Return the [X, Y] coordinate for the center point of the cell that contains the specified text.  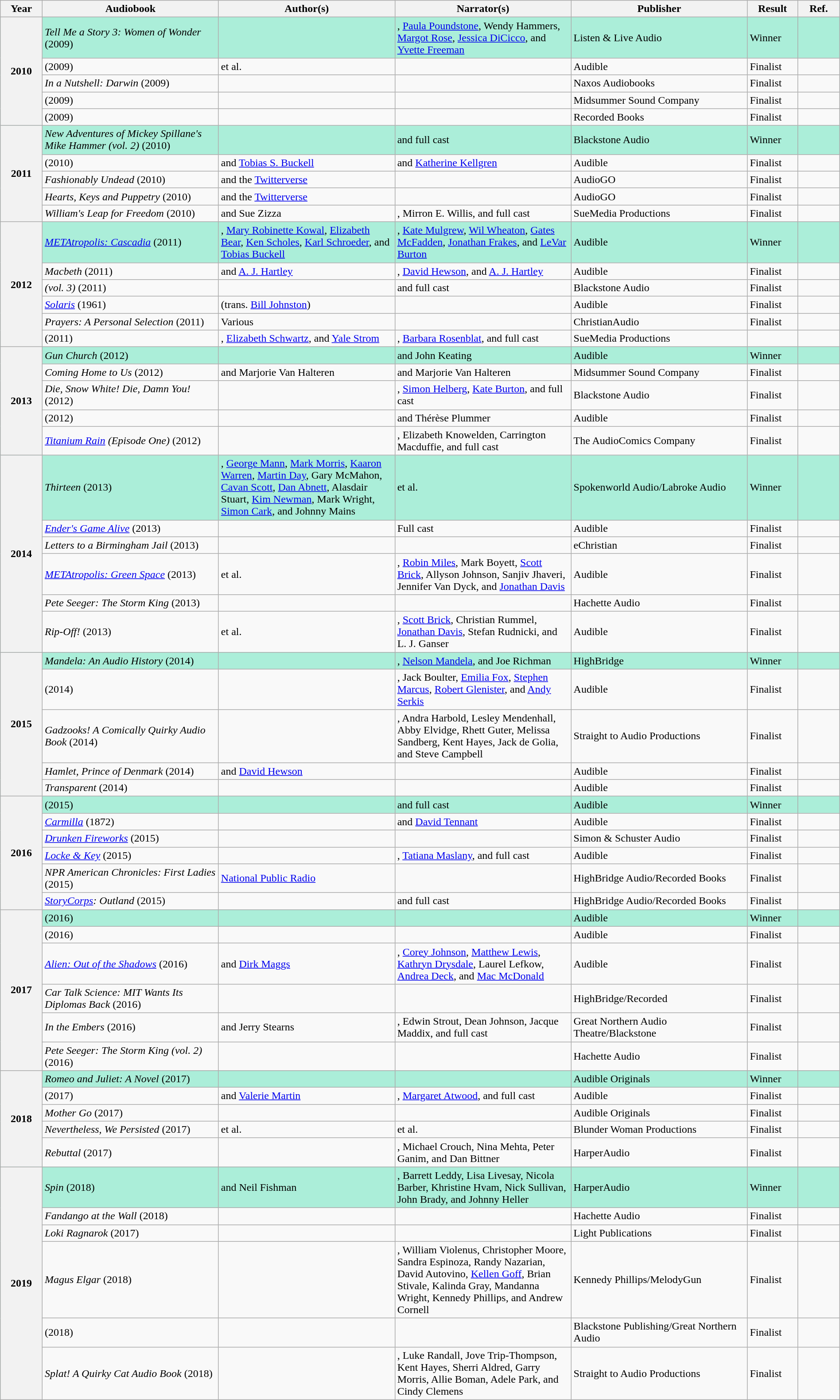
and David Hewson [307, 771]
(2018) [130, 1332]
2014 [21, 554]
METAtropolis: Green Space (2013) [130, 574]
(2017) [130, 1096]
HighBridge [659, 661]
Splat! A Quirky Cat Audio Book (2018) [130, 1373]
Spokenworld Audio/Labroke Audio [659, 487]
Recorded Books [659, 117]
Pete Seeger: The Storm King (2013) [130, 603]
and Jerry Stearns [307, 1027]
(2010) [130, 163]
Nevertheless, We Persisted (2017) [130, 1130]
StoryCorps: Outland (2015) [130, 901]
In the Embers (2016) [130, 1027]
Author(s) [307, 9]
Blackstone Publishing/Great Northern Audio [659, 1332]
and Tobias S. Buckell [307, 163]
Naxos Audiobooks [659, 83]
(trans. Bill Johnston) [307, 305]
Hearts, Keys and Puppetry (2010) [130, 196]
Coming Home to Us (2012) [130, 372]
Macbeth (2011) [130, 271]
eChristian [659, 545]
Mother Go (2017) [130, 1113]
Ref. [819, 9]
, Barbara Rosenblat, and full cast [483, 339]
Result [773, 9]
Tell Me a Story 3: Women of Wonder (2009) [130, 38]
Hamlet, Prince of Denmark (2014) [130, 771]
, Robin Miles, Mark Boyett, Scott Brick, Allyson Johnson, Sanjiv Jhaveri, Jennifer Van Dyck, and Jonathan Davis [483, 574]
Rip-Off! (2013) [130, 632]
Titanium Rain (Episode One) (2012) [130, 441]
Transparent (2014) [130, 788]
and Thérèse Plummer [483, 418]
Spin (2018) [130, 1187]
2016 [21, 853]
(2015) [130, 805]
and A. J. Hartley [307, 271]
Various [307, 322]
Full cast [483, 528]
(2012) [130, 418]
, Tatiana Maslany, and full cast [483, 855]
2017 [21, 990]
Alien: Out of the Shadows (2016) [130, 963]
, Corey Johnson, Matthew Lewis, Kathryn Drysdale, Laurel Lefkow, Andrea Deck, and Mac McDonald [483, 963]
Kennedy Phillips/MelodyGun [659, 1280]
Prayers: A Personal Selection (2011) [130, 322]
Fandango at the Wall (2018) [130, 1216]
and Katherine Kellgren [483, 163]
Drunken Fireworks (2015) [130, 838]
Letters to a Birmingham Jail (2013) [130, 545]
2011 [21, 174]
, Paula Poundstone, Wendy Hammers, Margot Rose, Jessica DiCicco, and Yvette Freeman [483, 38]
National Public Radio [307, 878]
Locke & Key (2015) [130, 855]
, Scott Brick, Christian Rummel, Jonathan Davis, Stefan Rudnicki, and L. J. Ganser [483, 632]
Magus Elgar (2018) [130, 1280]
Loki Ragnarok (2017) [130, 1233]
Die, Snow White! Die, Damn You! (2012) [130, 395]
, Jack Boulter, Emilia Fox, Stephen Marcus, Robert Glenister, and Andy Serkis [483, 690]
, Luke Randall, Jove Trip-Thompson, Kent Hayes, Sherri Aldred, Garry Morris, Allie Boman, Adele Park, and Cindy Clemens [483, 1373]
and David Tennant [483, 822]
, Michael Crouch, Nina Mehta, Peter Ganim, and Dan Bittner [483, 1152]
, Kate Mulgrew, Wil Wheaton, Gates McFadden, Jonathan Frakes, and LeVar Burton [483, 242]
2010 [21, 71]
Listen & Live Audio [659, 38]
Solaris (1961) [130, 305]
Fashionably Undead (2010) [130, 179]
Great Northern Audio Theatre/Blackstone [659, 1027]
(vol. 3) (2011) [130, 288]
, David Hewson, and A. J. Hartley [483, 271]
Year [21, 9]
, Edwin Strout, Dean Johnson, Jacque Maddix, and full cast [483, 1027]
, Margaret Atwood, and full cast [483, 1096]
Car Talk Science: MIT Wants Its Diplomas Back (2016) [130, 998]
Gun Church (2012) [130, 355]
In a Nutshell: Darwin (2009) [130, 83]
2015 [21, 724]
HighBridge/Recorded [659, 998]
, Nelson Mandela, and Joe Richman [483, 661]
Carmilla (1872) [130, 822]
New Adventures of Mickey Spillane's Mike Hammer (vol. 2) (2010) [130, 140]
and Valerie Martin [307, 1096]
Light Publications [659, 1233]
Narrator(s) [483, 9]
Simon & Schuster Audio [659, 838]
William's Leap for Freedom (2010) [130, 213]
, Barrett Leddy, Lisa Livesay, Nicola Barber, Khristine Hvam, Nick Sullivan, John Brady, and Johnny Heller [483, 1187]
and Dirk Maggs [307, 963]
, Mirron E. Willis, and full cast [483, 213]
(2014) [130, 690]
Romeo and Juliet: A Novel (2017) [130, 1079]
ChristianAudio [659, 322]
Pete Seeger: The Storm King (vol. 2) (2016) [130, 1056]
Gadzooks! A Comically Quirky Audio Book (2014) [130, 737]
2019 [21, 1283]
, Andra Harbold, Lesley Mendenhall, Abby Elvidge, Rhett Guter, Melissa Sandberg, Kent Hayes, Jack de Golia, and Steve Campbell [483, 737]
Rebuttal (2017) [130, 1152]
METAtropolis: Cascadia (2011) [130, 242]
The AudioComics Company [659, 441]
and Sue Zizza [307, 213]
Audiobook [130, 9]
and John Keating [483, 355]
, Simon Helberg, Kate Burton, and full cast [483, 395]
(2011) [130, 339]
2012 [21, 284]
Blunder Woman Productions [659, 1130]
Ender's Game Alive (2013) [130, 528]
Mandela: An Audio History (2014) [130, 661]
, Elizabeth Schwartz, and Yale Strom [307, 339]
Thirteen (2013) [130, 487]
NPR American Chronicles: First Ladies (2015) [130, 878]
and Neil Fishman [307, 1187]
, Mary Robinette Kowal, Elizabeth Bear, Ken Scholes, Karl Schroeder, and Tobias Buckell [307, 242]
2013 [21, 401]
2018 [21, 1119]
, Elizabeth Knowelden, Carrington Macduffie, and full cast [483, 441]
Publisher [659, 9]
